Output the (x, y) coordinate of the center of the cell containing the given text.  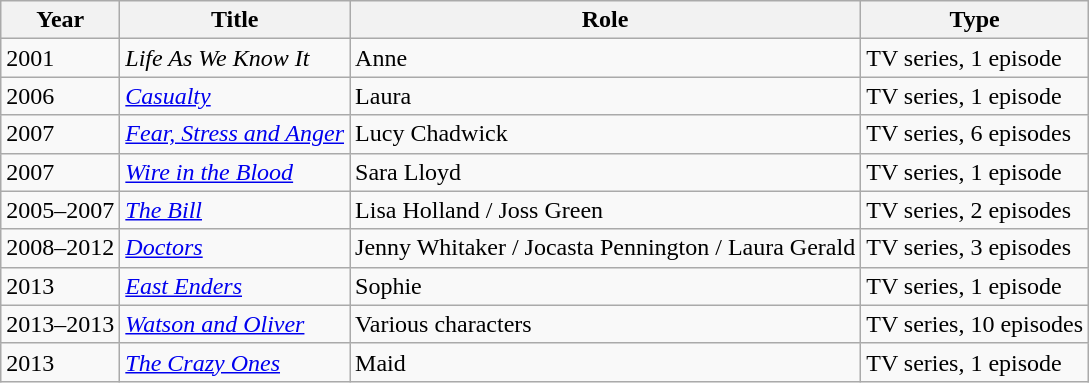
Lisa Holland / Joss Green (606, 210)
TV series, 6 episodes (975, 134)
Various characters (606, 324)
Fear, Stress and Anger (235, 134)
TV series, 10 episodes (975, 324)
2006 (60, 96)
Laura (606, 96)
Doctors (235, 248)
Year (60, 20)
2008–2012 (60, 248)
Role (606, 20)
2005–2007 (60, 210)
Wire in the Blood (235, 172)
TV series, 2 episodes (975, 210)
TV series, 3 episodes (975, 248)
Sophie (606, 286)
Type (975, 20)
Anne (606, 58)
2013–2013 (60, 324)
Life As We Know It (235, 58)
2001 (60, 58)
Title (235, 20)
East Enders (235, 286)
Jenny Whitaker / Jocasta Pennington / Laura Gerald (606, 248)
Casualty (235, 96)
The Bill (235, 210)
Sara Lloyd (606, 172)
Watson and Oliver (235, 324)
The Crazy Ones (235, 362)
Lucy Chadwick (606, 134)
Maid (606, 362)
